Return the (x, y) coordinate for the center point of the cell that contains the specified text.  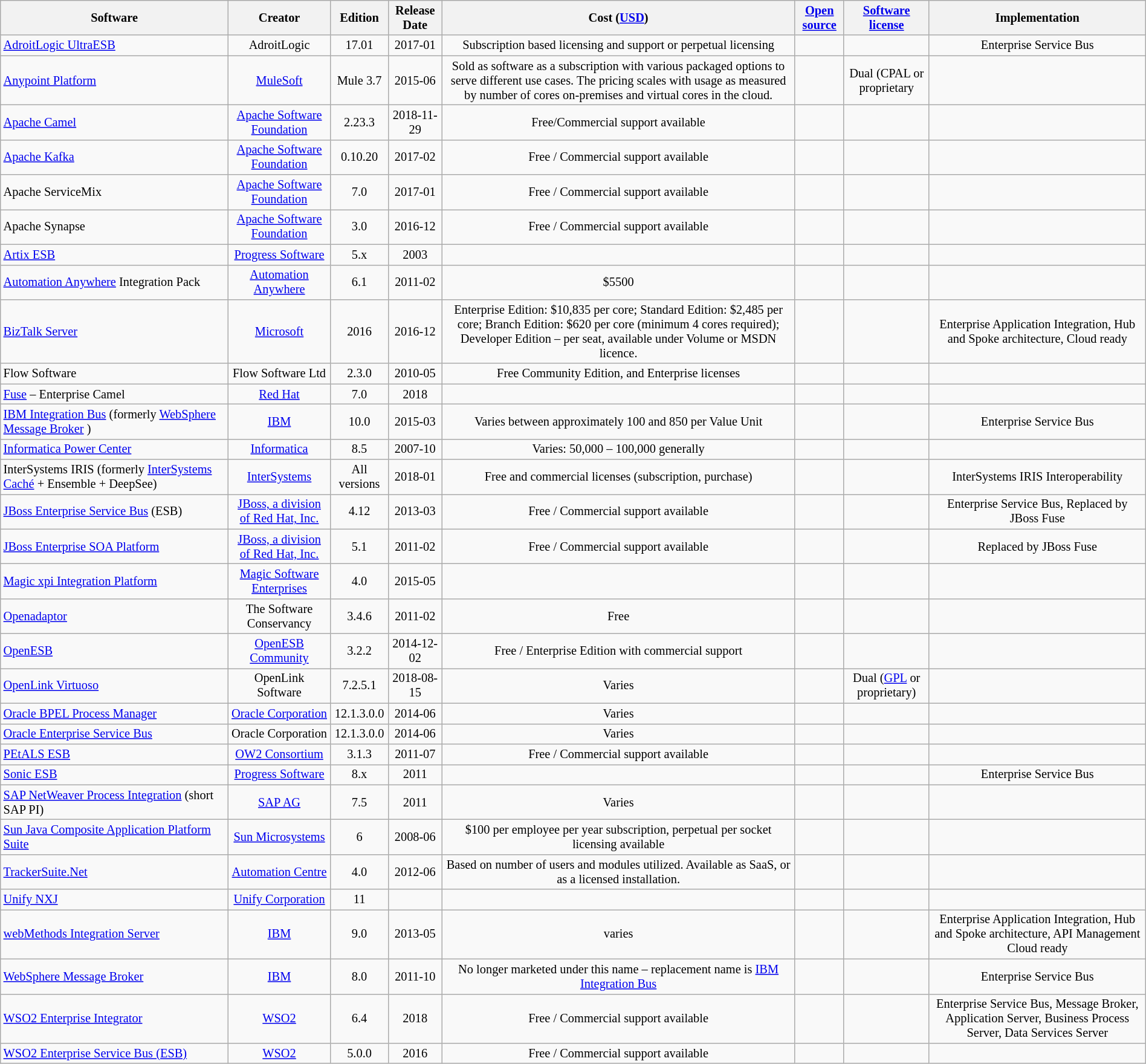
2011-10 (415, 976)
Free and commercial licenses (subscription, purchase) (618, 477)
0.10.20 (359, 157)
Based on number of users and modules utilized. Available as SaaS, or as a licensed installation. (618, 872)
$5500 (618, 282)
Artix ESB (115, 255)
10.0 (359, 422)
2015-06 (415, 80)
Red Hat (279, 394)
InterSystems IRIS (formerly InterSystems Caché + Ensemble + DeepSee) (115, 477)
2014-12-02 (415, 651)
InterSystems (279, 477)
Oracle Enterprise Service Bus (115, 734)
Enterprise Service Bus, Message Broker, Application Server, Business Process Server, Data Services Server (1037, 1019)
2013-05 (415, 935)
2012-06 (415, 872)
5.0.0 (359, 1054)
2011-07 (415, 754)
OpenESB (115, 651)
Unify NXJ (115, 900)
Openadaptor (115, 617)
TrackerSuite.Net (115, 872)
2008-06 (415, 837)
2018-11-29 (415, 123)
2015-03 (415, 422)
11 (359, 900)
3.4.6 (359, 617)
Release Date (415, 18)
OW2 Consortium (279, 754)
PEtALS ESB (115, 754)
Open source (820, 18)
Enterprise Application Integration, Hub and Spoke architecture, Cloud ready (1037, 332)
8.0 (359, 976)
8.x (359, 774)
The Software Conservancy (279, 617)
Sonic ESB (115, 774)
All versions (359, 477)
9.0 (359, 935)
Software (115, 18)
Magic xpi Integration Platform (115, 582)
Enterprise Application Integration, Hub and Spoke architecture, API Management Cloud ready (1037, 935)
AdroitLogic (279, 45)
Anypoint Platform (115, 80)
2007-10 (415, 449)
Oracle BPEL Process Manager (115, 714)
JBoss Enterprise Service Bus (ESB) (115, 512)
Edition (359, 18)
Informatica (279, 449)
Sun Microsystems (279, 837)
Replaced by JBoss Fuse (1037, 547)
JBoss Enterprise SOA Platform (115, 547)
2.3.0 (359, 374)
3.2.2 (359, 651)
Apache ServiceMix (115, 192)
Implementation (1037, 18)
8.5 (359, 449)
Automation Anywhere (279, 282)
OpenESB Community (279, 651)
varies (618, 935)
Dual (CPAL or proprietary (886, 80)
AdroitLogic UltraESB (115, 45)
2.23.3 (359, 123)
Free (618, 617)
OpenLink Virtuoso (115, 686)
IBM Integration Bus (formerly WebSphere Message Broker ) (115, 422)
Free / Enterprise Edition with commercial support (618, 651)
Unify Corporation (279, 900)
Dual (GPL or proprietary) (886, 686)
Flow Software Ltd (279, 374)
WebSphere Message Broker (115, 976)
17.01 (359, 45)
3.1.3 (359, 754)
5.1 (359, 547)
Cost (USD) (618, 18)
No longer marketed under this name – replacement name is IBM Integration Bus (618, 976)
Free Community Edition, and Enterprise licenses (618, 374)
Free/Commercial support available (618, 123)
BizTalk Server (115, 332)
WSO2 Enterprise Service Bus (ESB) (115, 1054)
Sun Java Composite Application Platform Suite (115, 837)
Automation Centre (279, 872)
Software license (886, 18)
2003 (415, 255)
Varies between approximately 100 and 850 per Value Unit (618, 422)
7.5 (359, 802)
Apache Kafka (115, 157)
2017-02 (415, 157)
Microsoft (279, 332)
WSO2 Enterprise Integrator (115, 1019)
MuleSoft (279, 80)
2018-01 (415, 477)
5.x (359, 255)
6.1 (359, 282)
OpenLink Software (279, 686)
6 (359, 837)
webMethods Integration Server (115, 935)
Subscription based licensing and support or perpetual licensing (618, 45)
Enterprise Service Bus, Replaced by JBoss Fuse (1037, 512)
Mule 3.7 (359, 80)
2015-05 (415, 582)
Magic Software Enterprises (279, 582)
Fuse – Enterprise Camel (115, 394)
Informatica Power Center (115, 449)
2010-05 (415, 374)
Automation Anywhere Integration Pack (115, 282)
3.0 (359, 227)
7.2.5.1 (359, 686)
InterSystems IRIS Interoperability (1037, 477)
2013-03 (415, 512)
Creator (279, 18)
$100 per employee per year subscription, perpetual per socket licensing available (618, 837)
6.4 (359, 1019)
Flow Software (115, 374)
Varies: 50,000 – 100,000 generally (618, 449)
2018-08-15 (415, 686)
SAP NetWeaver Process Integration (short SAP PI) (115, 802)
Apache Synapse (115, 227)
4.12 (359, 512)
SAP AG (279, 802)
Apache Camel (115, 123)
